For the text-containing cell, return its midpoint in [x, y] coordinate format. 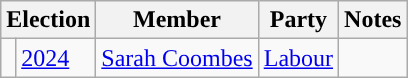
Party [298, 20]
Member [177, 20]
Labour [298, 58]
Election [48, 20]
Sarah Coombes [177, 58]
Notes [373, 20]
2024 [56, 58]
